Locate the cell with the specified text and output its [x, y] center coordinate. 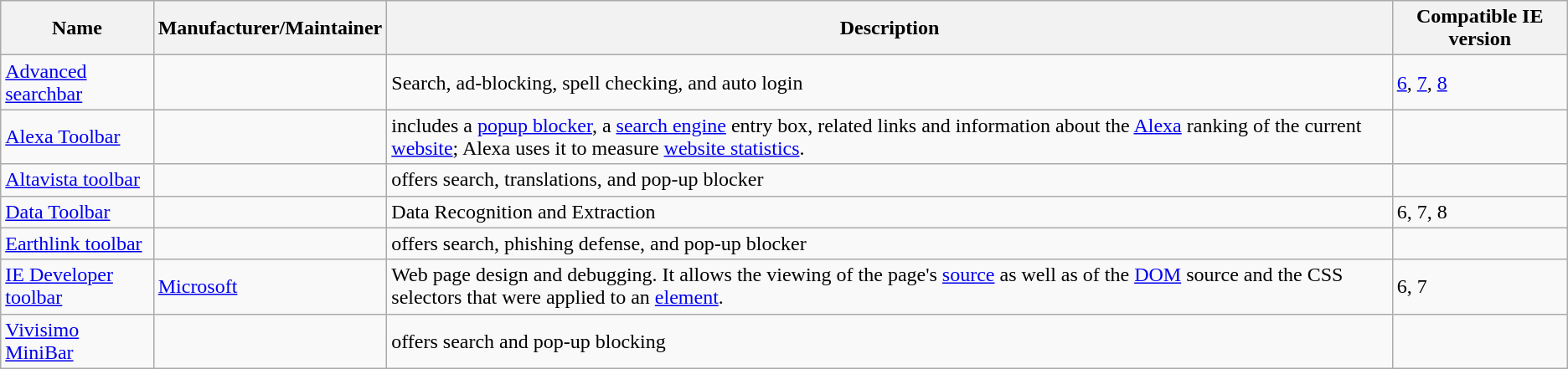
Compatible IE version [1479, 28]
Alexa Toolbar [77, 137]
Altavista toolbar [77, 180]
Vivisimo MiniBar [77, 341]
Manufacturer/Maintainer [270, 28]
Earthlink toolbar [77, 243]
offers search and pop-up blocking [890, 341]
6, 7 [1479, 286]
Description [890, 28]
offers search, translations, and pop-up blocker [890, 180]
Search, ad-blocking, spell checking, and auto login [890, 82]
offers search, phishing defense, and pop-up blocker [890, 243]
Data Recognition and Extraction [890, 212]
Name [77, 28]
Data Toolbar [77, 212]
Advanced searchbar [77, 82]
Microsoft [270, 286]
IE Developer toolbar [77, 286]
